Find where the given text appears and provide that cell's center as [x, y] coordinate. 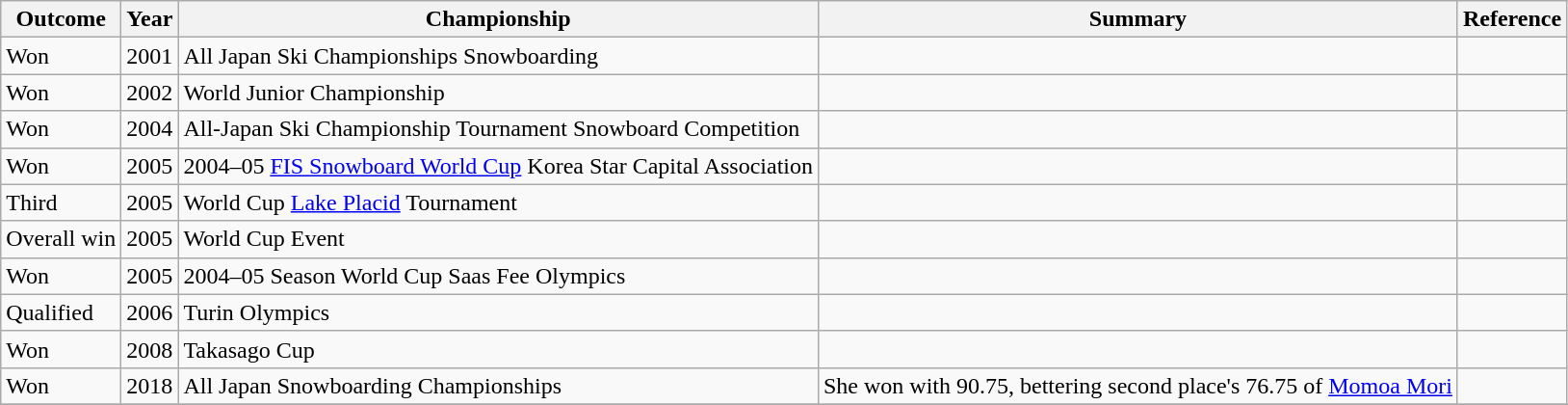
Third [62, 202]
World Cup Lake Placid Tournament [499, 202]
2002 [150, 93]
Year [150, 19]
2001 [150, 56]
2018 [150, 386]
2006 [150, 312]
Overall win [62, 239]
World Junior Championship [499, 93]
2004 [150, 129]
Takasago Cup [499, 349]
2004–05 FIS Snowboard World Cup Korea Star Capital Association [499, 166]
She won with 90.75, bettering second place's 76.75 of Momoa Mori [1137, 386]
Qualified [62, 312]
World Cup Event [499, 239]
Reference [1512, 19]
Turin Olympics [499, 312]
All Japan Snowboarding Championships [499, 386]
All Japan Ski Championships Snowboarding [499, 56]
2004–05 Season World Cup Saas Fee Olympics [499, 276]
All-Japan Ski Championship Tournament Snowboard Competition [499, 129]
Summary [1137, 19]
Outcome [62, 19]
Championship [499, 19]
2008 [150, 349]
